Locate the cell with the specified text and output its [x, y] center coordinate. 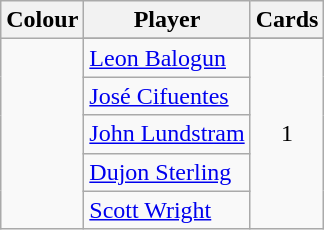
Cards [287, 20]
John Lundstram [167, 134]
Player [167, 20]
Leon Balogun [167, 58]
1 [287, 134]
Scott Wright [167, 210]
Dujon Sterling [167, 172]
José Cifuentes [167, 96]
Colour [42, 20]
